Search for the cell housing the specified text and yield its [x, y] center coordinate. 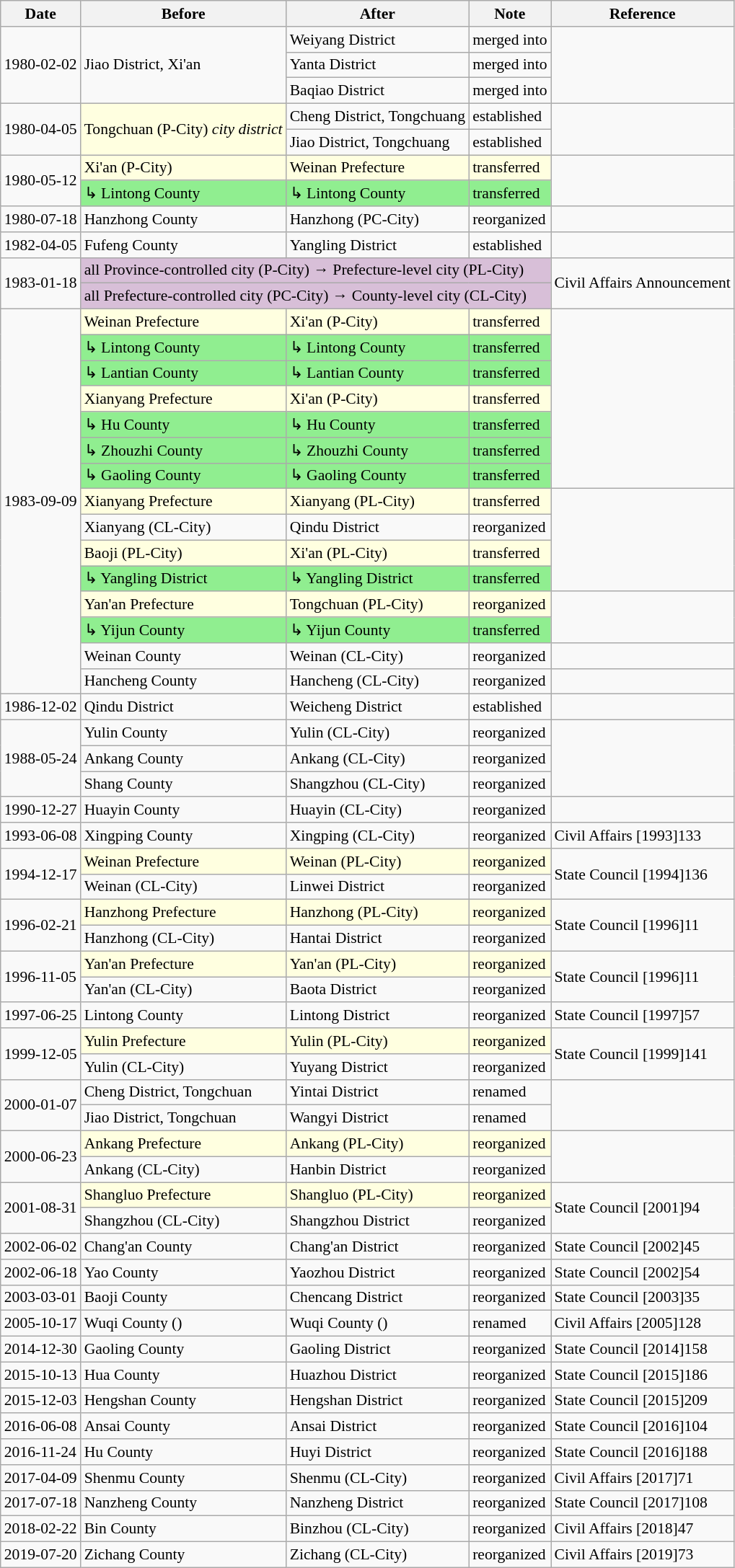
Date [40, 14]
After [378, 14]
Huyi District [378, 1452]
1993-06-08 [40, 836]
Baoji County [183, 1298]
Baota District [378, 990]
State Council [1994]136 [643, 874]
Weiyang District [378, 40]
1983-09-09 [40, 502]
1990-12-27 [40, 810]
2002-06-18 [40, 1272]
Civil Affairs Announcement [643, 283]
State Council [2016]188 [643, 1452]
2000-06-23 [40, 1156]
Civil Affairs [2005]128 [643, 1324]
Shangluo (PL-City) [378, 1195]
1980-07-18 [40, 219]
State Council [2016]104 [643, 1427]
Hancheng (CL-City) [378, 681]
Yulin County [183, 733]
Ankang County [183, 758]
Hanbin District [378, 1169]
Note [509, 14]
1997-06-25 [40, 1016]
all Province-controlled city (P-City) → Prefecture-level city (PL-City) [316, 270]
1994-12-17 [40, 874]
Nanzheng District [378, 1503]
1999-12-05 [40, 1054]
Huayin County [183, 810]
1980-02-02 [40, 65]
Lintong District [378, 1016]
State Council [1997]57 [643, 1016]
Chang'an District [378, 1246]
Yuyang District [378, 1067]
Shang County [183, 784]
Cheng District, Tongchuan [183, 1092]
2018-02-22 [40, 1529]
Shenmu (CL-City) [378, 1478]
State Council [2003]35 [643, 1298]
Hengshan County [183, 1401]
Yan'an (PL-City) [378, 964]
2017-04-09 [40, 1478]
Weinan (PL-City) [378, 861]
Binzhou (CL-City) [378, 1529]
Huayin (CL-City) [378, 810]
2005-10-17 [40, 1324]
Before [183, 14]
2015-10-13 [40, 1375]
Shangzhou District [378, 1221]
Shangluo Prefecture [183, 1195]
Tongchuan (PL-City) [378, 605]
Chencang District [378, 1298]
Xingping (CL-City) [378, 836]
State Council [1999]141 [643, 1054]
Yanta District [378, 65]
1996-11-05 [40, 976]
Hantai District [378, 939]
Civil Affairs [2018]47 [643, 1529]
Fufeng County [183, 245]
Zichang County [183, 1555]
Weicheng District [378, 707]
Hanzhong (PL-City) [378, 913]
1982-04-05 [40, 245]
State Council [2017]108 [643, 1503]
Hanzhong Prefecture [183, 913]
Chang'an County [183, 1246]
Wangyi District [378, 1118]
Ansai District [378, 1427]
Zichang (CL-City) [378, 1555]
Jiao District, Xi'an [183, 65]
2003-03-01 [40, 1298]
Yao County [183, 1272]
1980-04-05 [40, 130]
2016-11-24 [40, 1452]
Nanzheng County [183, 1503]
Baqiao District [378, 91]
Civil Affairs [1993]133 [643, 836]
1983-01-18 [40, 283]
Shenmu County [183, 1478]
Hanzhong County [183, 219]
2015-12-03 [40, 1401]
State Council [2002]45 [643, 1246]
all Prefecture-controlled city (PC-City) → County-level city (CL-City) [316, 296]
Hanzhong (CL-City) [183, 939]
State Council [2002]54 [643, 1272]
Hua County [183, 1375]
Xi'an (PL-City) [378, 553]
Yintai District [378, 1092]
Jiao District, Tongchuan [183, 1118]
1996-02-21 [40, 926]
Ankang (PL-City) [378, 1144]
Xianyang (CL-City) [183, 528]
1986-12-02 [40, 707]
Ankang Prefecture [183, 1144]
Hanzhong (PC-City) [378, 219]
Tongchuan (P-City) city district [183, 130]
Yangling District [378, 245]
Reference [643, 14]
2001-08-31 [40, 1208]
Hu County [183, 1452]
State Council [2015]209 [643, 1401]
Xingping County [183, 836]
Civil Affairs [2017]71 [643, 1478]
2002-06-02 [40, 1246]
Huazhou District [378, 1375]
1988-05-24 [40, 758]
State Council [2015]186 [643, 1375]
Cheng District, Tongchuang [378, 117]
Jiao District, Tongchuang [378, 142]
Yaozhou District [378, 1272]
Yulin Prefecture [183, 1041]
Weinan County [183, 656]
2016-06-08 [40, 1427]
Yan'an (CL-City) [183, 990]
2014-12-30 [40, 1350]
Civil Affairs [2019]73 [643, 1555]
Yulin (PL-City) [378, 1041]
Xianyang (PL-City) [378, 502]
Baoji (PL-City) [183, 553]
2017-07-18 [40, 1503]
1980-05-12 [40, 180]
State Council [2014]158 [643, 1350]
Ansai County [183, 1427]
Hancheng County [183, 681]
Gaoling County [183, 1350]
Linwei District [378, 887]
State Council [2001]94 [643, 1208]
Bin County [183, 1529]
Hengshan District [378, 1401]
Gaoling District [378, 1350]
2000-01-07 [40, 1104]
2019-07-20 [40, 1555]
Lintong County [183, 1016]
